From the cell containing the given text, extract its center point as [x, y] coordinate. 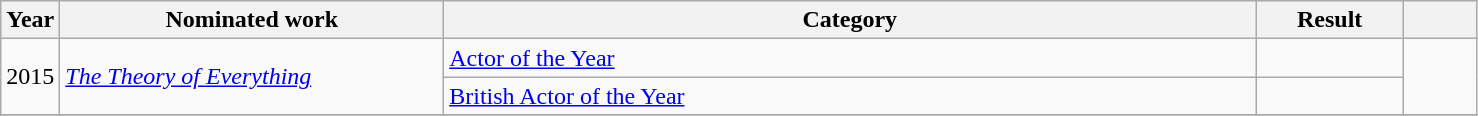
Nominated work [252, 20]
2015 [30, 77]
Actor of the Year [850, 58]
Year [30, 20]
The Theory of Everything [252, 77]
Category [850, 20]
British Actor of the Year [850, 96]
Result [1330, 20]
